Capture the cell that displays the provided text and extract its [X, Y] central coordinate. 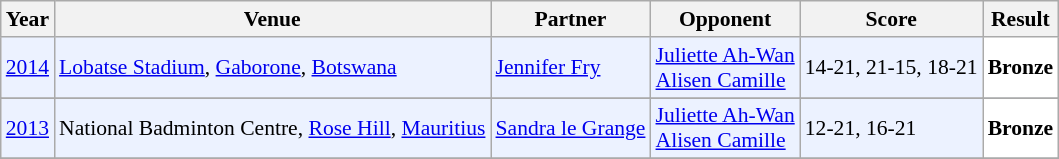
Year [28, 19]
14-21, 21-15, 18-21 [892, 68]
Result [1021, 19]
National Badminton Centre, Rose Hill, Mauritius [272, 128]
Opponent [724, 19]
Score [892, 19]
2014 [28, 68]
Jennifer Fry [570, 68]
Sandra le Grange [570, 128]
12-21, 16-21 [892, 128]
Lobatse Stadium, Gaborone, Botswana [272, 68]
Partner [570, 19]
Venue [272, 19]
2013 [28, 128]
